Determine the [x, y] coordinate at the center of the cell enclosing the given text.  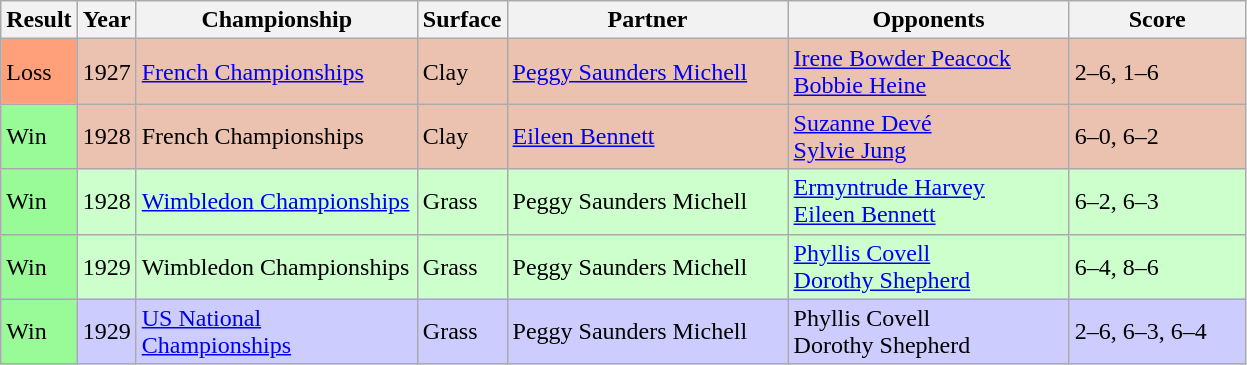
1927 [106, 72]
Suzanne Devé Sylvie Jung [928, 136]
Score [1157, 20]
Eileen Bennett [648, 136]
2–6, 6–3, 6–4 [1157, 332]
2–6, 1–6 [1157, 72]
Partner [648, 20]
Year [106, 20]
Loss [39, 72]
Result [39, 20]
6–2, 6–3 [1157, 202]
Irene Bowder Peacock Bobbie Heine [928, 72]
Surface [462, 20]
Opponents [928, 20]
6–0, 6–2 [1157, 136]
6–4, 8–6 [1157, 266]
Ermyntrude Harvey Eileen Bennett [928, 202]
Championship [276, 20]
US National Championships [276, 332]
